Return (X, Y) of the center of cell containing provided text 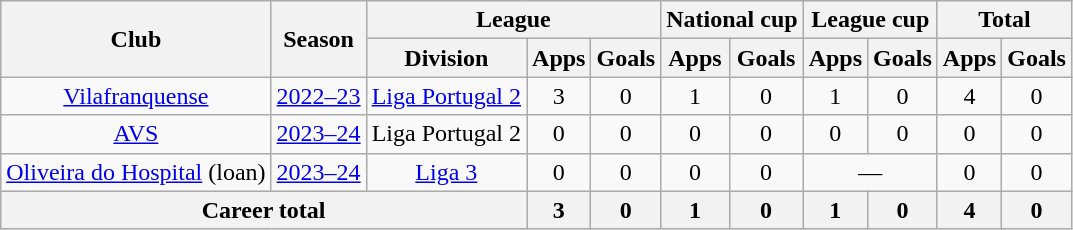
— (870, 172)
Liga 3 (446, 172)
Oliveira do Hospital (loan) (136, 172)
National cup (732, 20)
2022–23 (318, 96)
Vilafranquense (136, 96)
League cup (870, 20)
Season (318, 39)
Club (136, 39)
Total (1004, 20)
AVS (136, 134)
Career total (264, 210)
Division (446, 58)
League (514, 20)
